Return the (X, Y) coordinate for the center point of the cell that contains the specified text.  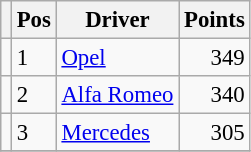
305 (214, 133)
Opel (118, 58)
Alfa Romeo (118, 95)
3 (34, 133)
Pos (34, 20)
Mercedes (118, 133)
349 (214, 58)
Driver (118, 20)
Points (214, 20)
1 (34, 58)
2 (34, 95)
340 (214, 95)
